Find where the given text appears and provide that cell's center as [x, y] coordinate. 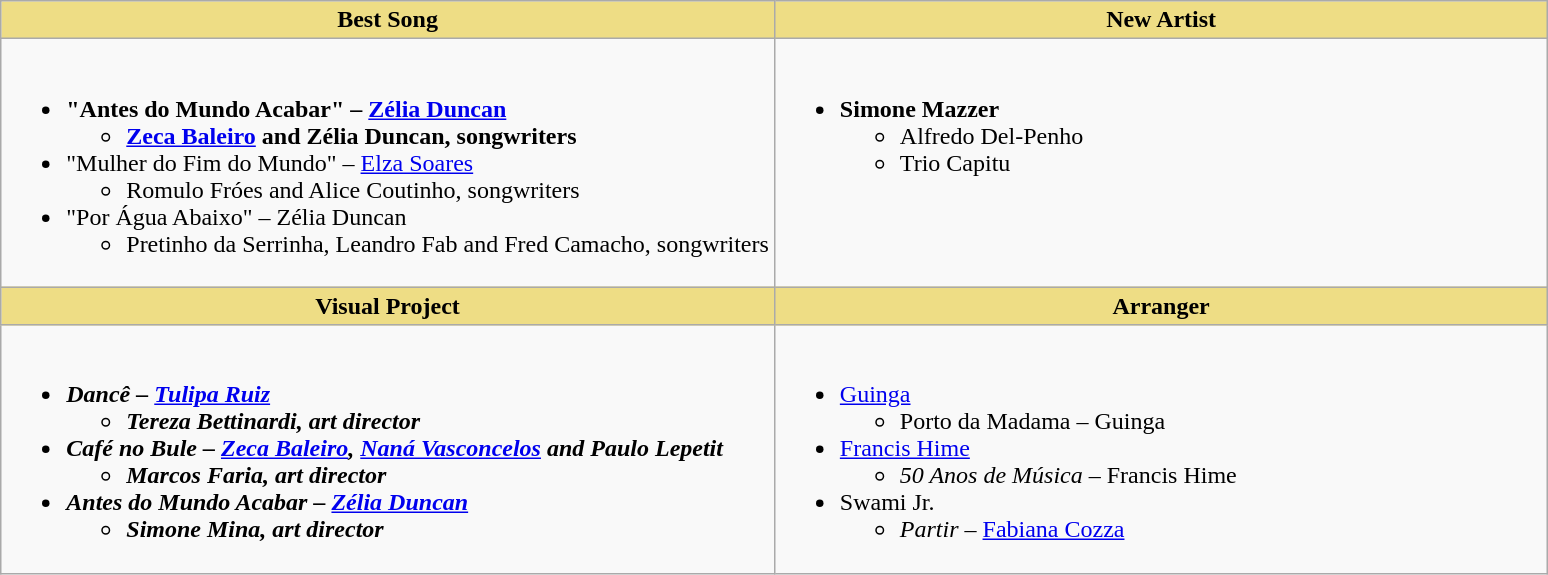
Best Song [388, 20]
Arranger [1161, 306]
Simone MazzerAlfredo Del-PenhoTrio Capitu [1161, 163]
New Artist [1161, 20]
GuingaPorto da Madama – GuingaFrancis Hime50 Anos de Música – Francis HimeSwami Jr.Partir – Fabiana Cozza [1161, 449]
Visual Project [388, 306]
